Locate the cell with the specified text and output its (x, y) center coordinate. 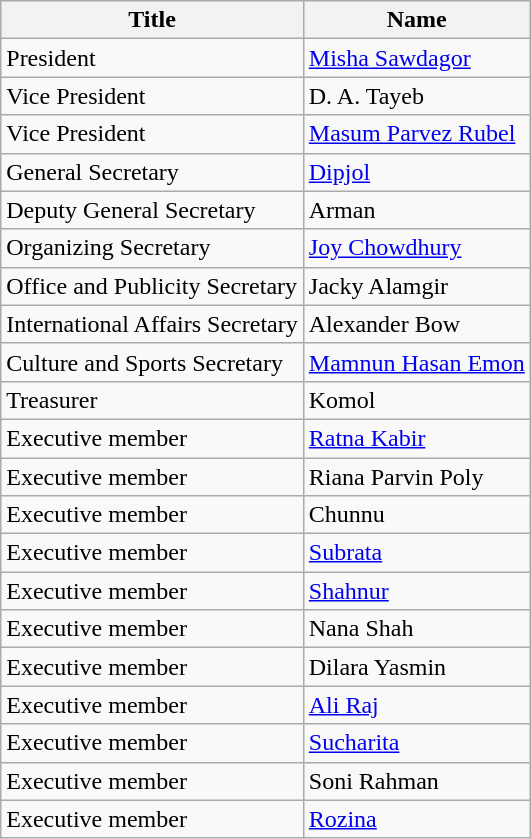
Jacky Alamgir (416, 286)
Nana Shah (416, 629)
International Affairs Secretary (152, 324)
Misha Sawdagor (416, 58)
Culture and Sports Secretary (152, 362)
D. A. Tayeb (416, 96)
Ali Raj (416, 705)
Soni Rahman (416, 781)
General Secretary (152, 172)
Subrata (416, 553)
Deputy General Secretary (152, 210)
Joy Chowdhury (416, 248)
Title (152, 20)
Treasurer (152, 400)
Dipjol (416, 172)
Organizing Secretary (152, 248)
Masum Parvez Rubel (416, 134)
Ratna Kabir (416, 438)
Sucharita (416, 743)
Komol (416, 400)
Riana Parvin Poly (416, 477)
Name (416, 20)
Chunnu (416, 515)
Shahnur (416, 591)
Office and Publicity Secretary (152, 286)
Rozina (416, 819)
President (152, 58)
Dilara Yasmin (416, 667)
Alexander Bow (416, 324)
Mamnun Hasan Emon (416, 362)
Arman (416, 210)
